Locate the cell with the specified text and output its [X, Y] center coordinate. 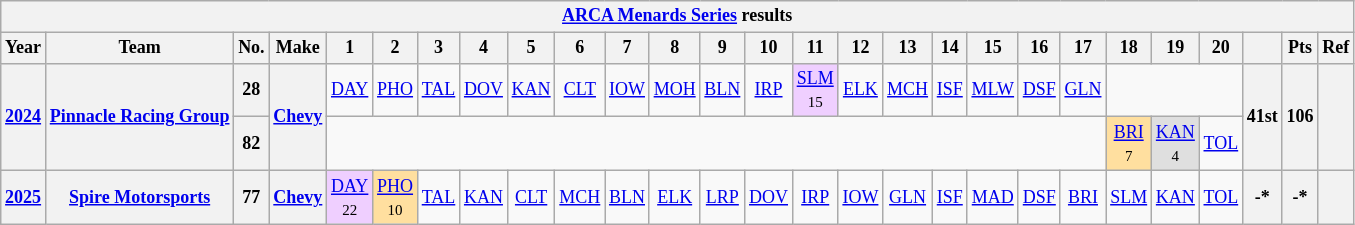
BRI7 [1129, 144]
17 [1083, 48]
DAY [350, 90]
LRP [722, 197]
14 [950, 48]
MAD [992, 197]
KAN4 [1176, 144]
8 [674, 48]
77 [252, 197]
41st [1263, 116]
Ref [1336, 48]
10 [769, 48]
4 [484, 48]
2 [396, 48]
Pinnacle Racing Group [139, 116]
Make [298, 48]
15 [992, 48]
12 [860, 48]
20 [1220, 48]
16 [1039, 48]
2025 [24, 197]
82 [252, 144]
ARCA Menards Series results [678, 16]
106 [1300, 116]
Pts [1300, 48]
2024 [24, 116]
3 [438, 48]
19 [1176, 48]
Team [139, 48]
28 [252, 90]
Spire Motorsports [139, 197]
SLM [1129, 197]
11 [815, 48]
No. [252, 48]
MLW [992, 90]
5 [531, 48]
PHO10 [396, 197]
18 [1129, 48]
BRI [1083, 197]
13 [908, 48]
PHO [396, 90]
MOH [674, 90]
9 [722, 48]
DAY22 [350, 197]
Year [24, 48]
7 [628, 48]
6 [580, 48]
1 [350, 48]
SLM15 [815, 90]
